Pinpoint the cell where the given text exists, returning its (x, y) midpoint coordinate. 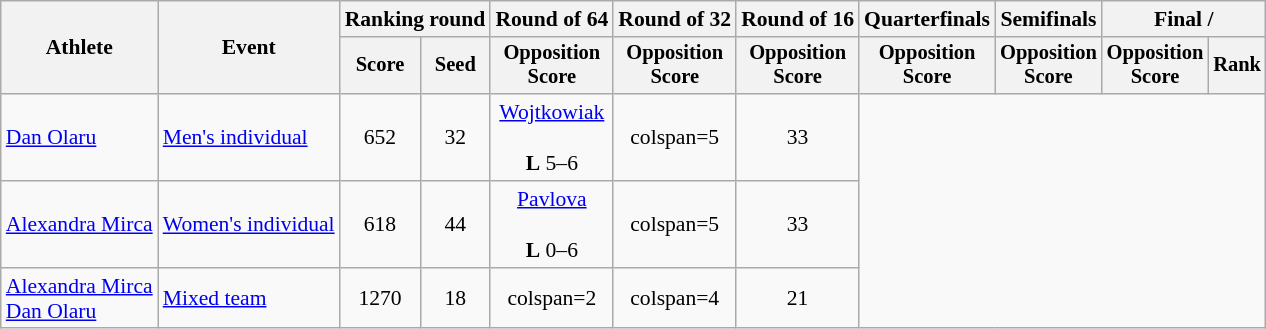
32 (455, 138)
Dan Olaru (80, 138)
618 (380, 224)
21 (798, 298)
Final / (1184, 19)
Men's individual (249, 138)
Women's individual (249, 224)
Alexandra MircaDan Olaru (80, 298)
Seed (455, 66)
colspan=2 (552, 298)
Round of 64 (552, 19)
Athlete (80, 48)
1270 (380, 298)
Event (249, 48)
Mixed team (249, 298)
44 (455, 224)
WojtkowiakL 5–6 (552, 138)
Semifinals (1048, 19)
Round of 16 (798, 19)
Pavlova L 0–6 (552, 224)
652 (380, 138)
Ranking round (416, 19)
Round of 32 (674, 19)
Rank (1237, 66)
Score (380, 66)
18 (455, 298)
Alexandra Mirca (80, 224)
colspan=4 (674, 298)
Quarterfinals (927, 19)
